Identify which cell holds the provided text, then report its (x, y) central coordinate. 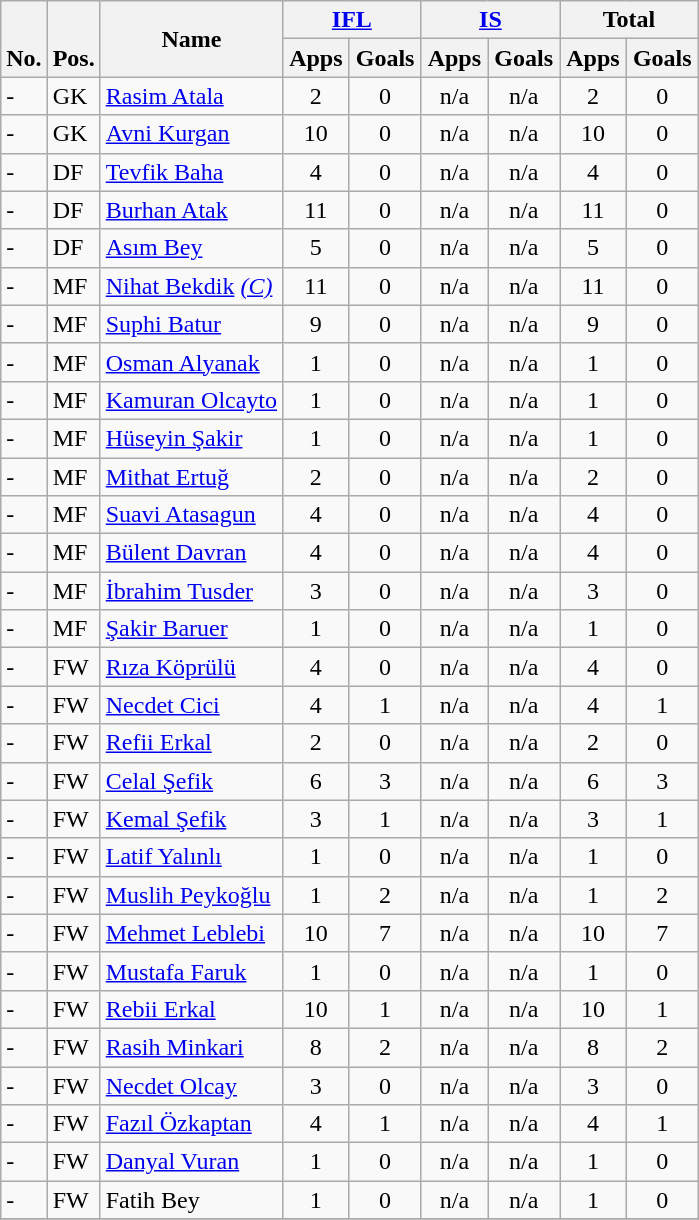
Rebii Erkal (191, 1009)
Şakir Baruer (191, 629)
Muslih Peykoğlu (191, 895)
Danyal Vuran (191, 1162)
İbrahim Tusder (191, 591)
Kamuran Olcayto (191, 400)
Burhan Atak (191, 210)
IFL (352, 20)
Tevfik Baha (191, 172)
Rasim Atala (191, 96)
Suavi Atasagun (191, 515)
Osman Alyanak (191, 362)
IS (490, 20)
Bülent Davran (191, 553)
Name (191, 39)
Total (630, 20)
Rıza Köprülü (191, 667)
Fazıl Özkaptan (191, 1124)
Refii Erkal (191, 743)
Avni Kurgan (191, 134)
Nihat Bekdik (C) (191, 286)
Asım Bey (191, 248)
Necdet Olcay (191, 1085)
Necdet Cici (191, 705)
Mehmet Leblebi (191, 933)
Kemal Şefik (191, 819)
Fatih Bey (191, 1200)
Celal Şefik (191, 781)
Pos. (74, 39)
Mustafa Faruk (191, 971)
No. (24, 39)
Latif Yalınlı (191, 857)
Suphi Batur (191, 324)
Rasih Minkari (191, 1047)
Hüseyin Şakir (191, 438)
Mithat Ertuğ (191, 477)
